From the cell containing the given text, extract its center point as (X, Y) coordinate. 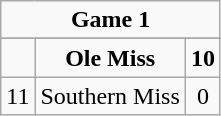
Ole Miss (110, 58)
Game 1 (111, 20)
0 (202, 96)
Southern Miss (110, 96)
10 (202, 58)
11 (18, 96)
